From the cell containing the given text, extract its center point as [x, y] coordinate. 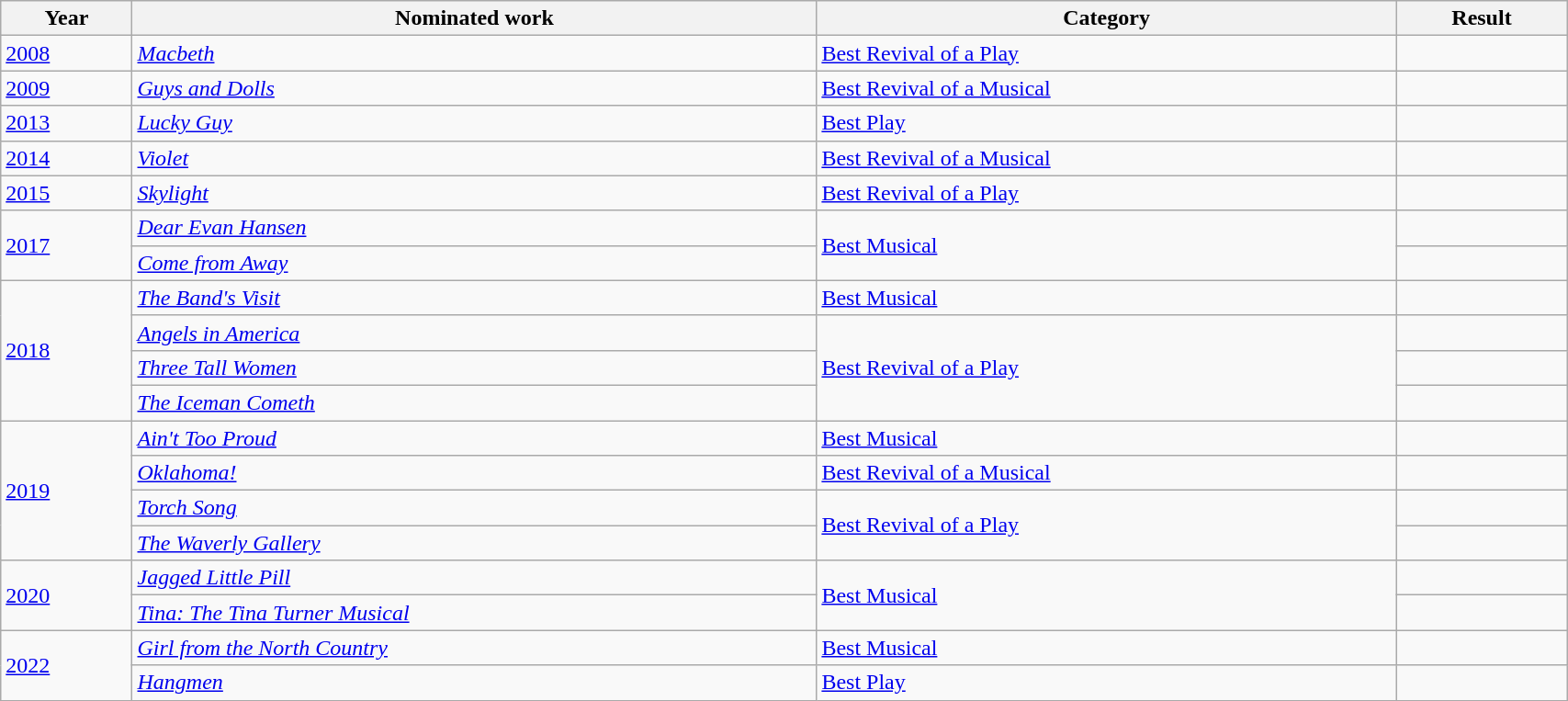
Skylight [474, 193]
2008 [66, 53]
Ain't Too Proud [474, 438]
2020 [66, 595]
Result [1481, 18]
Year [66, 18]
Oklahoma! [474, 473]
Guys and Dolls [474, 88]
Nominated work [474, 18]
Come from Away [474, 263]
Hangmen [474, 683]
Dear Evan Hansen [474, 228]
2013 [66, 123]
Girl from the North Country [474, 648]
Three Tall Women [474, 367]
2015 [66, 193]
Angels in America [474, 333]
Torch Song [474, 508]
2009 [66, 88]
Violet [474, 158]
2019 [66, 491]
Lucky Guy [474, 123]
2017 [66, 245]
The Iceman Cometh [474, 402]
2014 [66, 158]
Category [1106, 18]
The Waverly Gallery [474, 543]
Jagged Little Pill [474, 578]
The Band's Visit [474, 298]
2018 [66, 350]
Tina: The Tina Turner Musical [474, 613]
Macbeth [474, 53]
2022 [66, 665]
